From the cell containing the given text, extract its center point as [x, y] coordinate. 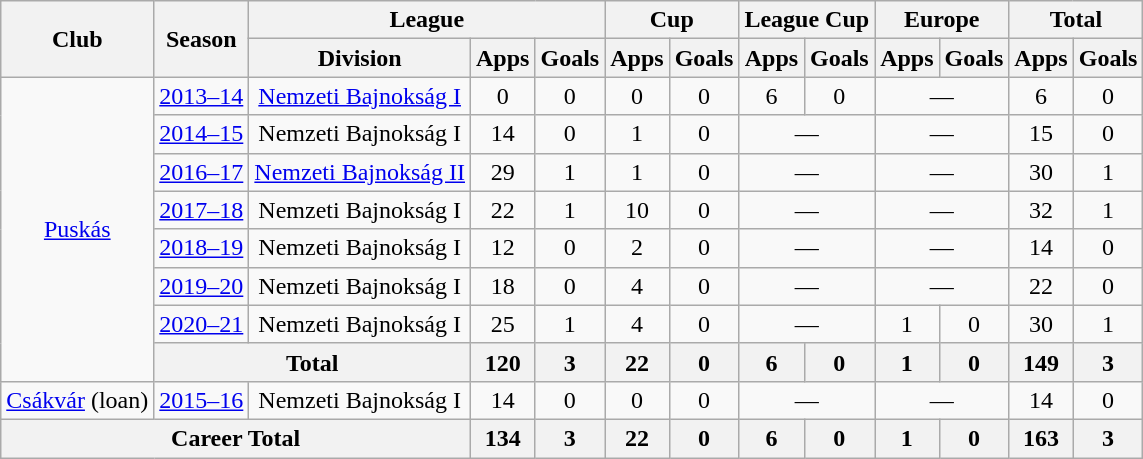
10 [637, 210]
2018–19 [202, 248]
134 [503, 438]
League Cup [807, 20]
2015–16 [202, 400]
Puskás [78, 229]
League [427, 20]
Cup [672, 20]
29 [503, 172]
25 [503, 324]
2 [637, 248]
Europe [942, 20]
18 [503, 286]
2014–15 [202, 134]
Division [360, 58]
15 [1041, 134]
120 [503, 362]
32 [1041, 210]
Season [202, 39]
163 [1041, 438]
2017–18 [202, 210]
149 [1041, 362]
Nemzeti Bajnokság II [360, 172]
Club [78, 39]
12 [503, 248]
2013–14 [202, 96]
Csákvár (loan) [78, 400]
2020–21 [202, 324]
2016–17 [202, 172]
Career Total [236, 438]
2019–20 [202, 286]
